Output the [X, Y] coordinate of the center of the cell containing the given text.  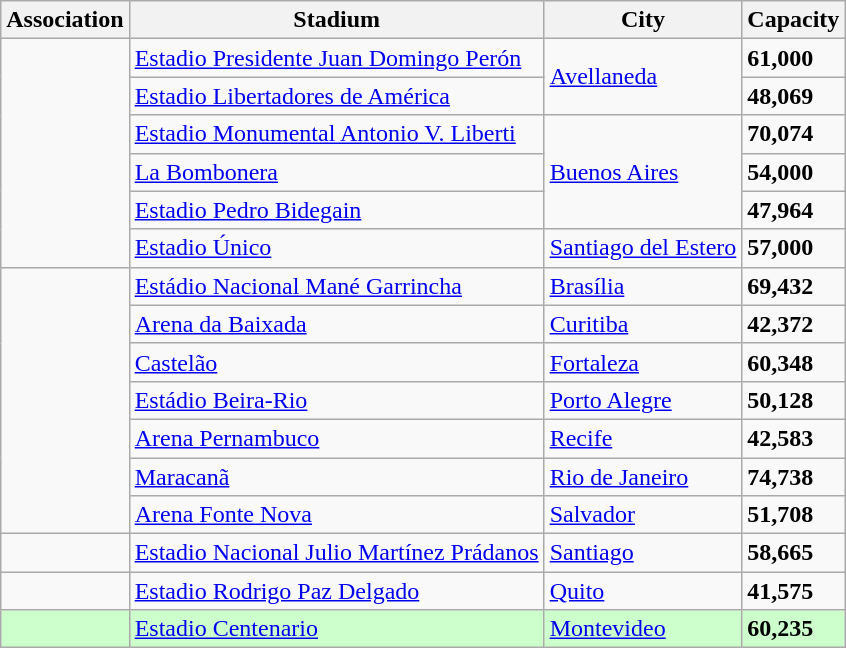
Estadio Centenario [336, 629]
57,000 [794, 248]
42,372 [794, 324]
Arena Fonte Nova [336, 515]
69,432 [794, 286]
City [643, 20]
Estadio Monumental Antonio V. Liberti [336, 134]
Estadio Presidente Juan Domingo Perón [336, 58]
41,575 [794, 591]
Rio de Janeiro [643, 477]
Estadio Libertadores de América [336, 96]
Brasília [643, 286]
Stadium [336, 20]
58,665 [794, 553]
74,738 [794, 477]
Estadio Nacional Julio Martínez Prádanos [336, 553]
Association [65, 20]
70,074 [794, 134]
Curitiba [643, 324]
Buenos Aires [643, 172]
50,128 [794, 400]
61,000 [794, 58]
La Bombonera [336, 172]
Estádio Beira-Rio [336, 400]
Montevideo [643, 629]
Estadio Único [336, 248]
Quito [643, 591]
48,069 [794, 96]
Recife [643, 438]
Estadio Rodrigo Paz Delgado [336, 591]
47,964 [794, 210]
Castelão [336, 362]
60,348 [794, 362]
Santiago [643, 553]
Maracanã [336, 477]
Santiago del Estero [643, 248]
Porto Alegre [643, 400]
54,000 [794, 172]
60,235 [794, 629]
Estádio Nacional Mané Garrincha [336, 286]
Arena da Baixada [336, 324]
Fortaleza [643, 362]
Estadio Pedro Bidegain [336, 210]
Capacity [794, 20]
Avellaneda [643, 77]
51,708 [794, 515]
42,583 [794, 438]
Salvador [643, 515]
Arena Pernambuco [336, 438]
